Search for the cell housing the specified text and yield its [X, Y] center coordinate. 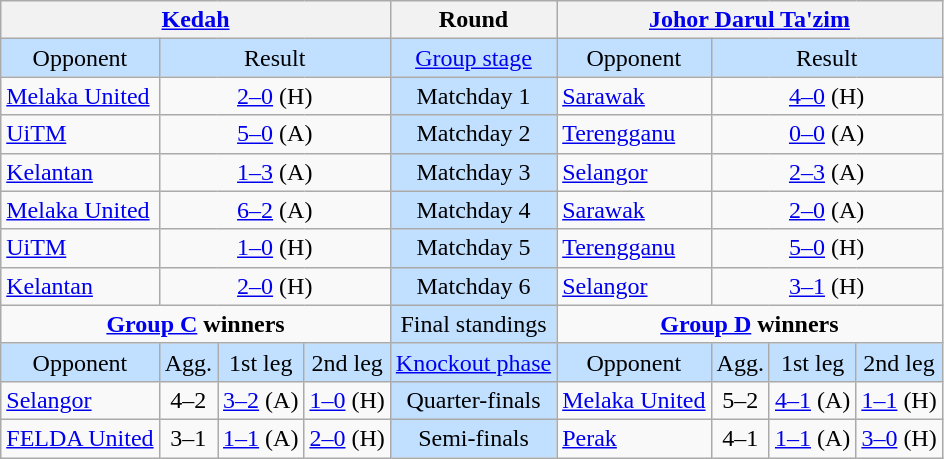
Matchday 2 [473, 134]
1–3 (A) [274, 172]
Matchday 5 [473, 248]
4–1 (A) [812, 400]
Quarter-finals [473, 400]
3–0 (H) [899, 438]
5–2 [740, 400]
Perak [634, 438]
4–0 (H) [826, 96]
Matchday 3 [473, 172]
Semi-finals [473, 438]
Group C winners [196, 324]
4–2 [188, 400]
2–3 (A) [826, 172]
FELDA United [80, 438]
Group D winners [750, 324]
3–1 [188, 438]
5–0 (H) [826, 248]
Group stage [473, 58]
3–1 (H) [826, 286]
0–0 (A) [826, 134]
Final standings [473, 324]
Johor Darul Ta'zim [750, 20]
6–2 (A) [274, 210]
Knockout phase [473, 362]
Matchday 6 [473, 286]
3–2 (A) [261, 400]
Round [473, 20]
Kedah [196, 20]
2–0 (A) [826, 210]
5–0 (A) [274, 134]
Matchday 4 [473, 210]
4–1 [740, 438]
Matchday 1 [473, 96]
1–1 (H) [899, 400]
